Pinpoint the cell where the given text exists, returning its [X, Y] midpoint coordinate. 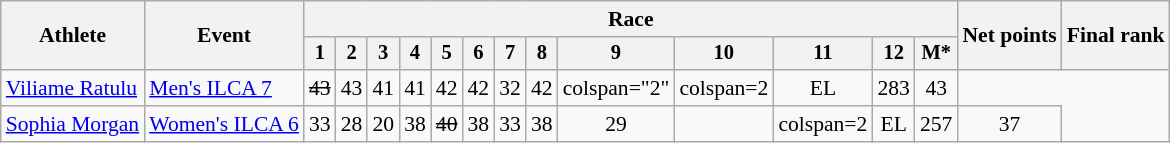
Men's ILCA 7 [224, 88]
Race [630, 19]
4 [415, 54]
Athlete [72, 36]
Final rank [1116, 36]
5 [447, 54]
283 [894, 88]
M* [936, 54]
Event [224, 36]
8 [542, 54]
3 [383, 54]
Net points [1009, 36]
9 [616, 54]
32 [510, 88]
37 [1009, 124]
Women's ILCA 6 [224, 124]
28 [352, 124]
6 [479, 54]
2 [352, 54]
1 [320, 54]
10 [724, 54]
29 [616, 124]
colspan="2" [616, 88]
257 [936, 124]
Viliame Ratulu [72, 88]
40 [447, 124]
11 [822, 54]
12 [894, 54]
20 [383, 124]
7 [510, 54]
Sophia Morgan [72, 124]
